Return the (x, y) coordinate for the center point of the cell that contains the specified text.  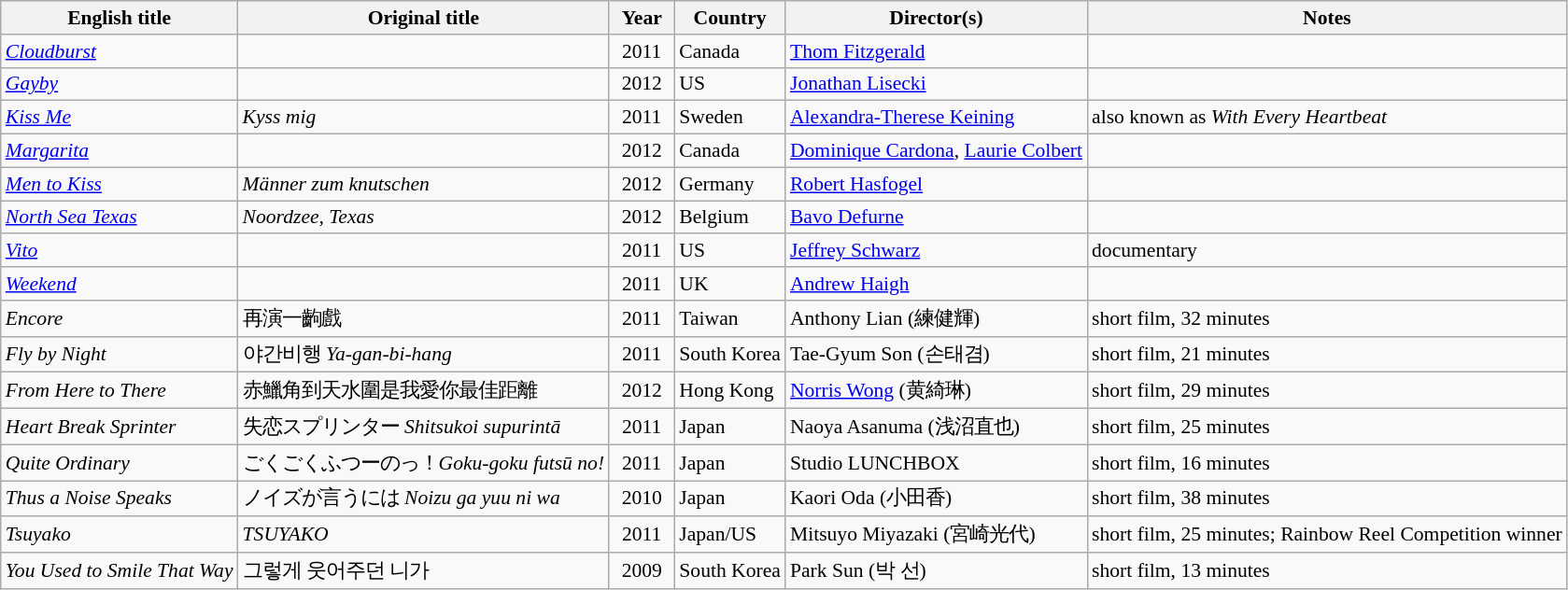
Kyss mig (424, 118)
short film, 25 minutes (1327, 428)
short film, 13 minutes (1327, 571)
Mitsuyo Miyazaki (宮崎光代) (936, 536)
Heart Break Sprinter (120, 428)
Gayby (120, 84)
You Used to Smile That Way (120, 571)
ごくごくふつーのっ！Goku-goku futsū no! (424, 463)
Director(s) (936, 18)
documentary (1327, 251)
Noordzee, Texas (424, 218)
2010 (642, 499)
Alexandra-Therese Keining (936, 118)
Fly by Night (120, 355)
Tsuyako (120, 536)
Notes (1327, 18)
Robert Hasfogel (936, 184)
Men to Kiss (120, 184)
TSUYAKO (424, 536)
Cloudburst (120, 51)
Quite Ordinary (120, 463)
Naoya Asanuma (浅沼直也) (936, 428)
short film, 16 minutes (1327, 463)
North Sea Texas (120, 218)
Country (730, 18)
Thus a Noise Speaks (120, 499)
Studio LUNCHBOX (936, 463)
Jeffrey Schwarz (936, 251)
also known as With Every Heartbeat (1327, 118)
Park Sun (박 선) (936, 571)
Tae-Gyum Son (손태겸) (936, 355)
Vito (120, 251)
Japan/US (730, 536)
Year (642, 18)
Kaori Oda (小田香) (936, 499)
Sweden (730, 118)
Norris Wong (黄綺琳) (936, 390)
Andrew Haigh (936, 284)
失恋スプリンター Shitsukoi supurintā (424, 428)
short film, 29 minutes (1327, 390)
Kiss Me (120, 118)
Hong Kong (730, 390)
Belgium (730, 218)
UK (730, 284)
Bavo Defurne (936, 218)
English title (120, 18)
From Here to There (120, 390)
그렇게 웃어주던 니가 (424, 571)
2009 (642, 571)
Original title (424, 18)
Encore (120, 319)
short film, 38 minutes (1327, 499)
Margarita (120, 151)
Germany (730, 184)
Anthony Lian (練健輝) (936, 319)
赤鱲角到天水圍是我愛你最佳距離 (424, 390)
Dominique Cardona, Laurie Colbert (936, 151)
Männer zum knutschen (424, 184)
short film, 32 minutes (1327, 319)
short film, 21 minutes (1327, 355)
ノイズが言うには Noizu ga yuu ni wa (424, 499)
Weekend (120, 284)
Thom Fitzgerald (936, 51)
야간비행 Ya-gan-bi-hang (424, 355)
Taiwan (730, 319)
Jonathan Lisecki (936, 84)
short film, 25 minutes; Rainbow Reel Competition winner (1327, 536)
再演一齣戲 (424, 319)
